Determine the (x, y) coordinate at the center of the cell enclosing the given text.  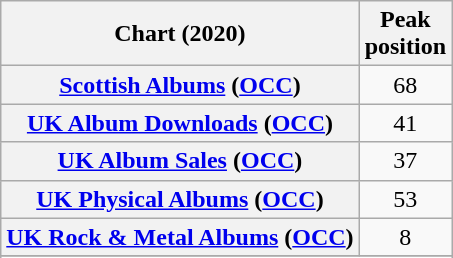
Peak position (405, 34)
8 (405, 237)
37 (405, 161)
UK Album Sales (OCC) (180, 161)
Chart (2020) (180, 34)
UK Rock & Metal Albums (OCC) (180, 237)
41 (405, 123)
UK Physical Albums (OCC) (180, 199)
68 (405, 85)
53 (405, 199)
Scottish Albums (OCC) (180, 85)
UK Album Downloads (OCC) (180, 123)
